Return [x, y] of the center of cell containing provided text 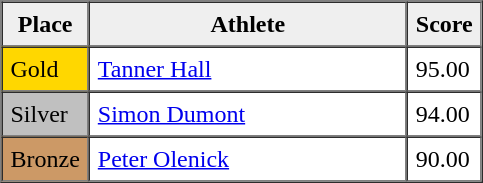
Tanner Hall [248, 68]
Bronze [46, 158]
Score [444, 24]
Place [46, 24]
Simon Dumont [248, 114]
Silver [46, 114]
95.00 [444, 68]
Peter Olenick [248, 158]
90.00 [444, 158]
Athlete [248, 24]
94.00 [444, 114]
Gold [46, 68]
